Search for the cell housing the specified text and yield its [x, y] center coordinate. 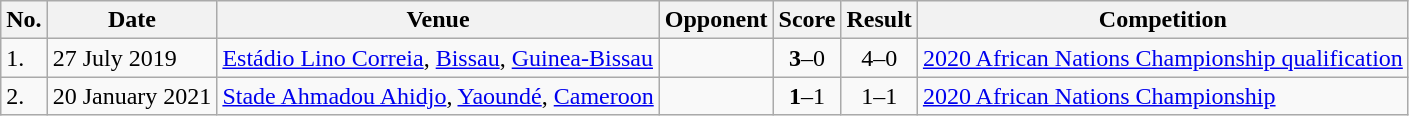
2. [24, 96]
Date [132, 20]
Competition [1162, 20]
1. [24, 58]
4–0 [879, 58]
20 January 2021 [132, 96]
Estádio Lino Correia, Bissau, Guinea-Bissau [438, 58]
Result [879, 20]
Opponent [716, 20]
Venue [438, 20]
No. [24, 20]
2020 African Nations Championship qualification [1162, 58]
27 July 2019 [132, 58]
Stade Ahmadou Ahidjo, Yaoundé, Cameroon [438, 96]
3–0 [807, 58]
Score [807, 20]
2020 African Nations Championship [1162, 96]
